Find where the given text appears and provide that cell's center as (x, y) coordinate. 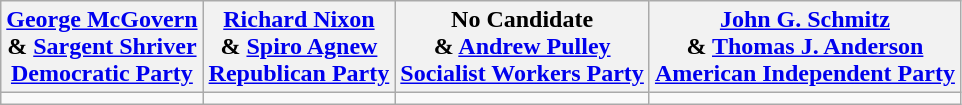
Richard Nixon & Spiro AgnewRepublican Party (299, 47)
George McGovern & Sargent ShriverDemocratic Party (102, 47)
No Candidate & Andrew PulleySocialist Workers Party (522, 47)
John G. Schmitz & Thomas J. AndersonAmerican Independent Party (804, 47)
